Provide the (X, Y) coordinate of the cell's center where the given text is located.  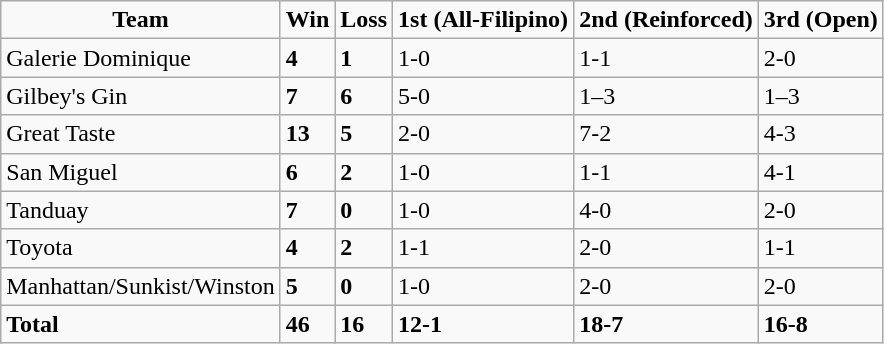
16-8 (820, 324)
Total (140, 324)
Great Taste (140, 134)
46 (308, 324)
3rd (Open) (820, 20)
4-0 (666, 210)
Gilbey's Gin (140, 96)
Loss (364, 20)
2nd (Reinforced) (666, 20)
Galerie Dominique (140, 58)
1st (All-Filipino) (484, 20)
Toyota (140, 248)
Team (140, 20)
Tanduay (140, 210)
18-7 (666, 324)
13 (308, 134)
Win (308, 20)
Manhattan/Sunkist/Winston (140, 286)
12-1 (484, 324)
4-1 (820, 172)
San Miguel (140, 172)
1 (364, 58)
7-2 (666, 134)
5-0 (484, 96)
4-3 (820, 134)
16 (364, 324)
